Return (X, Y) of the center of cell containing provided text 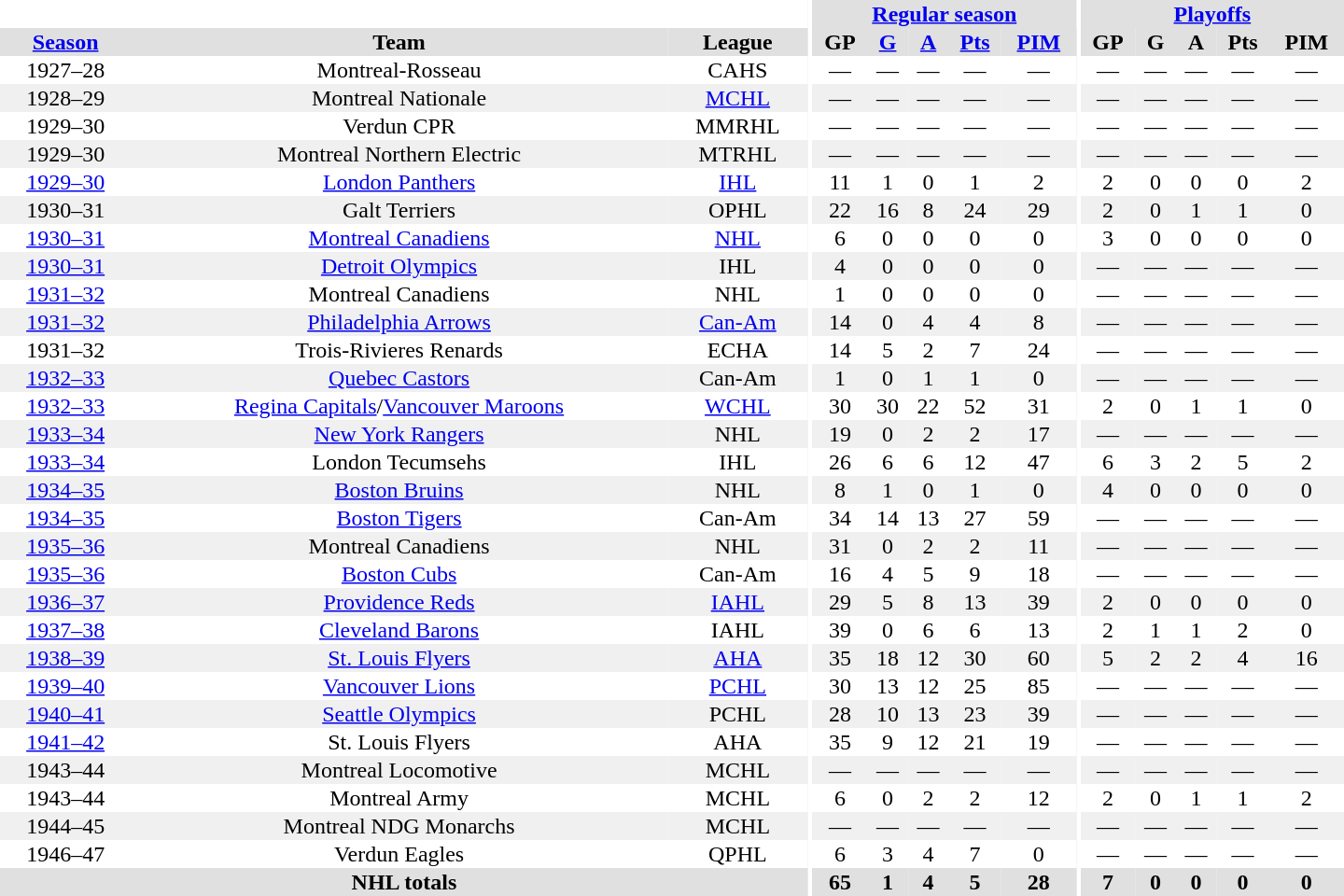
London Tecumsehs (399, 462)
59 (1039, 518)
1938–39 (65, 658)
1946–47 (65, 854)
NHL totals (404, 882)
Providence Reds (399, 602)
Galt Terriers (399, 210)
OPHL (737, 210)
60 (1039, 658)
Montreal-Rosseau (399, 70)
65 (840, 882)
CAHS (737, 70)
Verdun Eagles (399, 854)
Boston Tigers (399, 518)
Regina Capitals/Vancouver Maroons (399, 406)
League (737, 42)
Detroit Olympics (399, 266)
Cleveland Barons (399, 630)
1939–40 (65, 686)
1944–45 (65, 826)
QPHL (737, 854)
27 (974, 518)
23 (974, 714)
Montreal NDG Monarchs (399, 826)
MMRHL (737, 126)
1928–29 (65, 98)
Season (65, 42)
52 (974, 406)
25 (974, 686)
Boston Cubs (399, 574)
Montreal Army (399, 798)
Regular season (945, 14)
Verdun CPR (399, 126)
17 (1039, 434)
Playoffs (1212, 14)
Montreal Nationale (399, 98)
1927–28 (65, 70)
WCHL (737, 406)
21 (974, 742)
ECHA (737, 350)
New York Rangers (399, 434)
Quebec Castors (399, 378)
MTRHL (737, 154)
Team (399, 42)
26 (840, 462)
Trois-Rivieres Renards (399, 350)
1941–42 (65, 742)
Seattle Olympics (399, 714)
Montreal Locomotive (399, 770)
47 (1039, 462)
Philadelphia Arrows (399, 322)
Montreal Northern Electric (399, 154)
1936–37 (65, 602)
34 (840, 518)
Boston Bruins (399, 490)
1940–41 (65, 714)
London Panthers (399, 182)
1937–38 (65, 630)
85 (1039, 686)
Vancouver Lions (399, 686)
10 (888, 714)
